Search for the cell housing the specified text and yield its [X, Y] center coordinate. 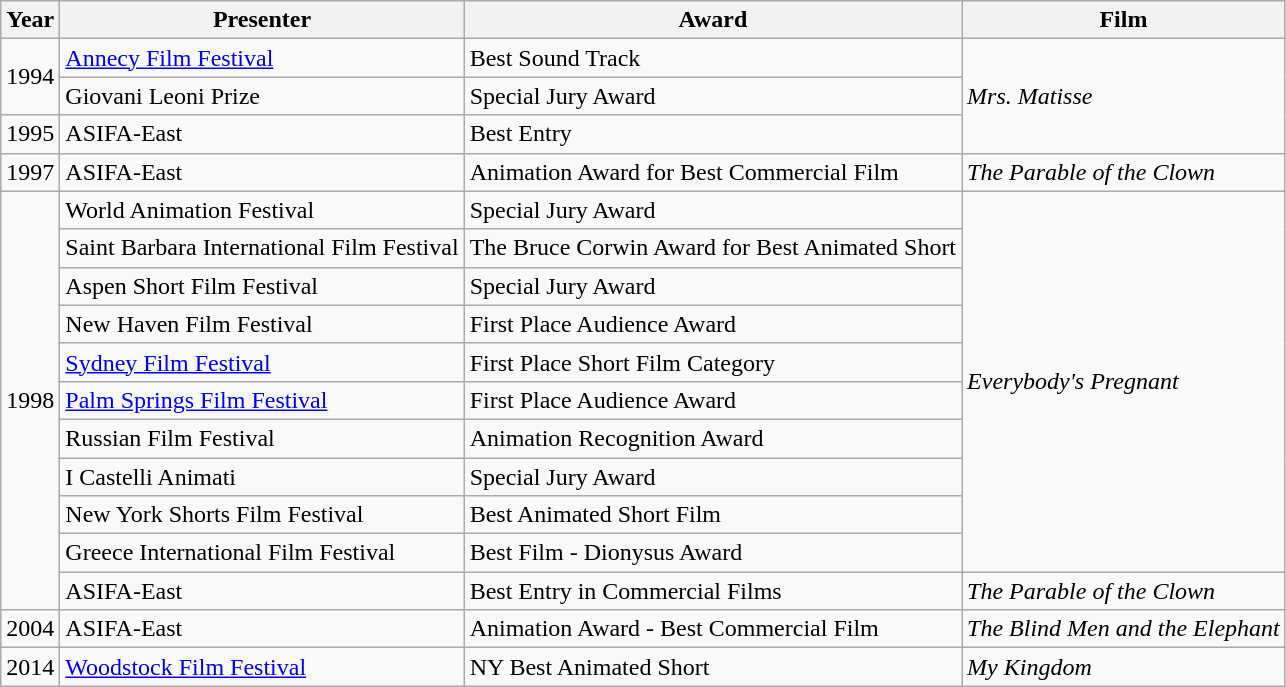
Film [1124, 20]
Aspen Short Film Festival [262, 286]
Year [30, 20]
Annecy Film Festival [262, 58]
Best Film - Dionysus Award [712, 553]
NY Best Animated Short [712, 667]
World Animation Festival [262, 210]
New York Shorts Film Festival [262, 515]
I Castelli Animati [262, 477]
Everybody's Pregnant [1124, 382]
Greece International Film Festival [262, 553]
1994 [30, 77]
1997 [30, 172]
Animation Award - Best Commercial Film [712, 629]
Best Entry in Commercial Films [712, 591]
1995 [30, 134]
2014 [30, 667]
Best Animated Short Film [712, 515]
Award [712, 20]
Saint Barbara International Film Festival [262, 248]
Mrs. Matisse [1124, 96]
Presenter [262, 20]
The Bruce Corwin Award for Best Animated Short [712, 248]
Animation Recognition Award [712, 438]
Best Sound Track [712, 58]
2004 [30, 629]
Sydney Film Festival [262, 362]
Best Entry [712, 134]
Russian Film Festival [262, 438]
My Kingdom [1124, 667]
Animation Award for Best Commercial Film [712, 172]
Palm Springs Film Festival [262, 400]
The Blind Men and the Elephant [1124, 629]
Giovani Leoni Prize [262, 96]
First Place Short Film Category [712, 362]
New Haven Film Festival [262, 324]
1998 [30, 400]
Woodstock Film Festival [262, 667]
